Return [x, y] of the center of cell containing provided text 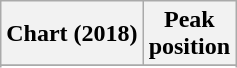
Chart (2018) [72, 34]
Peak position [189, 34]
